From the cell containing the given text, extract its center point as (x, y) coordinate. 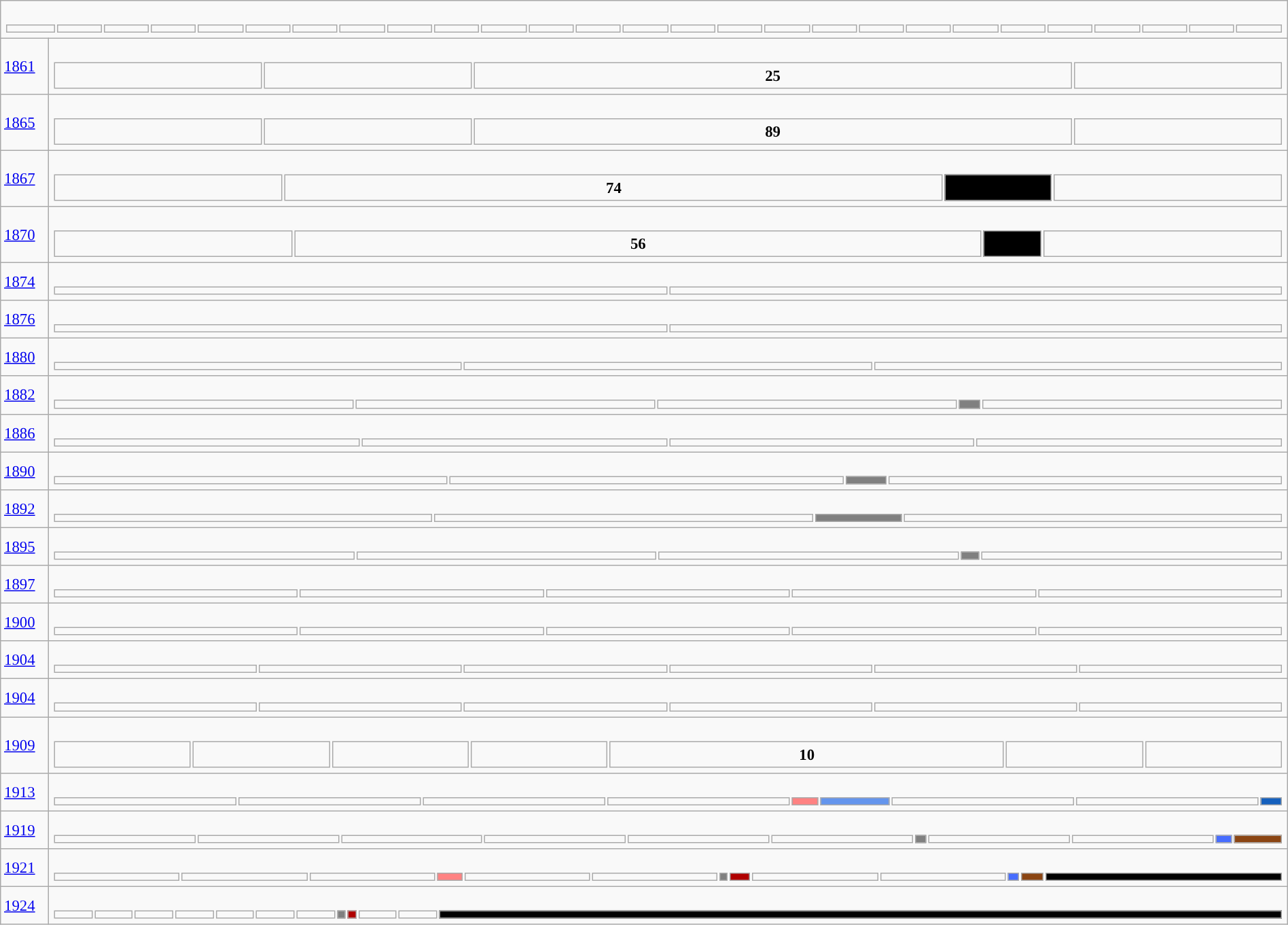
1865 (24, 122)
1921 (24, 868)
1895 (24, 546)
1900 (24, 623)
1919 (24, 830)
1913 (24, 792)
1874 (24, 281)
1924 (24, 905)
1861 (24, 67)
1880 (24, 357)
1897 (24, 584)
1886 (24, 433)
1890 (24, 471)
1909 (24, 745)
1870 (24, 235)
1892 (24, 509)
1876 (24, 319)
1867 (24, 178)
1882 (24, 396)
